Pinpoint the cell where the given text exists, returning its [X, Y] midpoint coordinate. 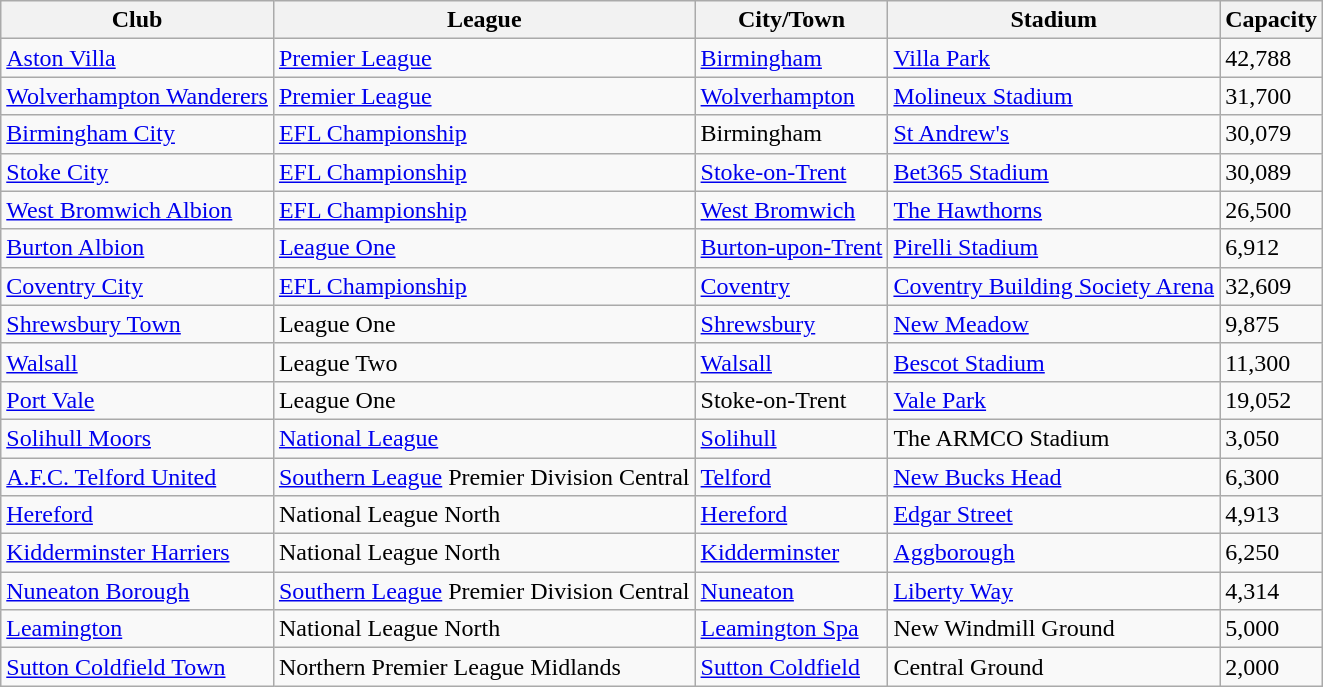
Birmingham City [138, 134]
West Bromwich Albion [138, 210]
City/Town [792, 20]
Edgar Street [1054, 515]
The Hawthorns [1054, 210]
Liberty Way [1054, 591]
Stoke City [138, 172]
Port Vale [138, 400]
Telford [792, 477]
2,000 [1272, 667]
32,609 [1272, 286]
Aston Villa [138, 58]
New Windmill Ground [1054, 629]
Leamington [138, 629]
31,700 [1272, 96]
Leamington Spa [792, 629]
5,000 [1272, 629]
Villa Park [1054, 58]
St Andrew's [1054, 134]
Nuneaton [792, 591]
Sutton Coldfield Town [138, 667]
Northern Premier League Midlands [484, 667]
4,314 [1272, 591]
Pirelli Stadium [1054, 248]
26,500 [1272, 210]
6,250 [1272, 553]
Coventry City [138, 286]
West Bromwich [792, 210]
New Meadow [1054, 324]
Sutton Coldfield [792, 667]
A.F.C. Telford United [138, 477]
The ARMCO Stadium [1054, 438]
League [484, 20]
Stadium [1054, 20]
Bescot Stadium [1054, 362]
30,079 [1272, 134]
Bet365 Stadium [1054, 172]
Shrewsbury [792, 324]
Vale Park [1054, 400]
Nuneaton Borough [138, 591]
Wolverhampton [792, 96]
4,913 [1272, 515]
Coventry Building Society Arena [1054, 286]
Aggborough [1054, 553]
Central Ground [1054, 667]
Burton Albion [138, 248]
Kidderminster [792, 553]
9,875 [1272, 324]
6,912 [1272, 248]
30,089 [1272, 172]
42,788 [1272, 58]
3,050 [1272, 438]
Coventry [792, 286]
6,300 [1272, 477]
Shrewsbury Town [138, 324]
19,052 [1272, 400]
New Bucks Head [1054, 477]
Club [138, 20]
Wolverhampton Wanderers [138, 96]
National League [484, 438]
Molineux Stadium [1054, 96]
11,300 [1272, 362]
Solihull [792, 438]
Burton-upon-Trent [792, 248]
Kidderminster Harriers [138, 553]
Capacity [1272, 20]
League Two [484, 362]
Solihull Moors [138, 438]
